Determine the (x, y) coordinate at the center of the cell enclosing the given text.  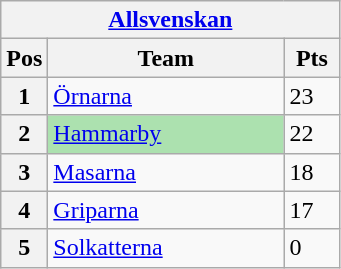
Team (166, 58)
5 (24, 248)
22 (312, 134)
Örnarna (166, 96)
Hammarby (166, 134)
0 (312, 248)
2 (24, 134)
23 (312, 96)
Pos (24, 58)
Masarna (166, 172)
17 (312, 210)
4 (24, 210)
1 (24, 96)
Griparna (166, 210)
Allsvenskan (170, 20)
Solkatterna (166, 248)
18 (312, 172)
Pts (312, 58)
3 (24, 172)
